Return [x, y] of the center of cell containing provided text 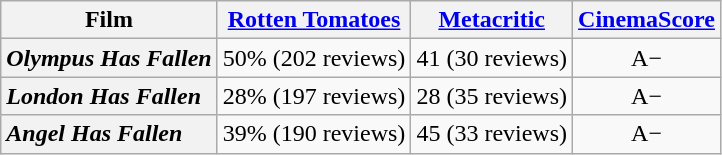
28% (197 reviews) [314, 96]
Rotten Tomatoes [314, 20]
Olympus Has Fallen [109, 58]
45 (33 reviews) [492, 134]
39% (190 reviews) [314, 134]
London Has Fallen [109, 96]
50% (202 reviews) [314, 58]
28 (35 reviews) [492, 96]
Film [109, 20]
CinemaScore [647, 20]
41 (30 reviews) [492, 58]
Metacritic [492, 20]
Angel Has Fallen [109, 134]
